Capture the cell that displays the provided text and extract its (X, Y) central coordinate. 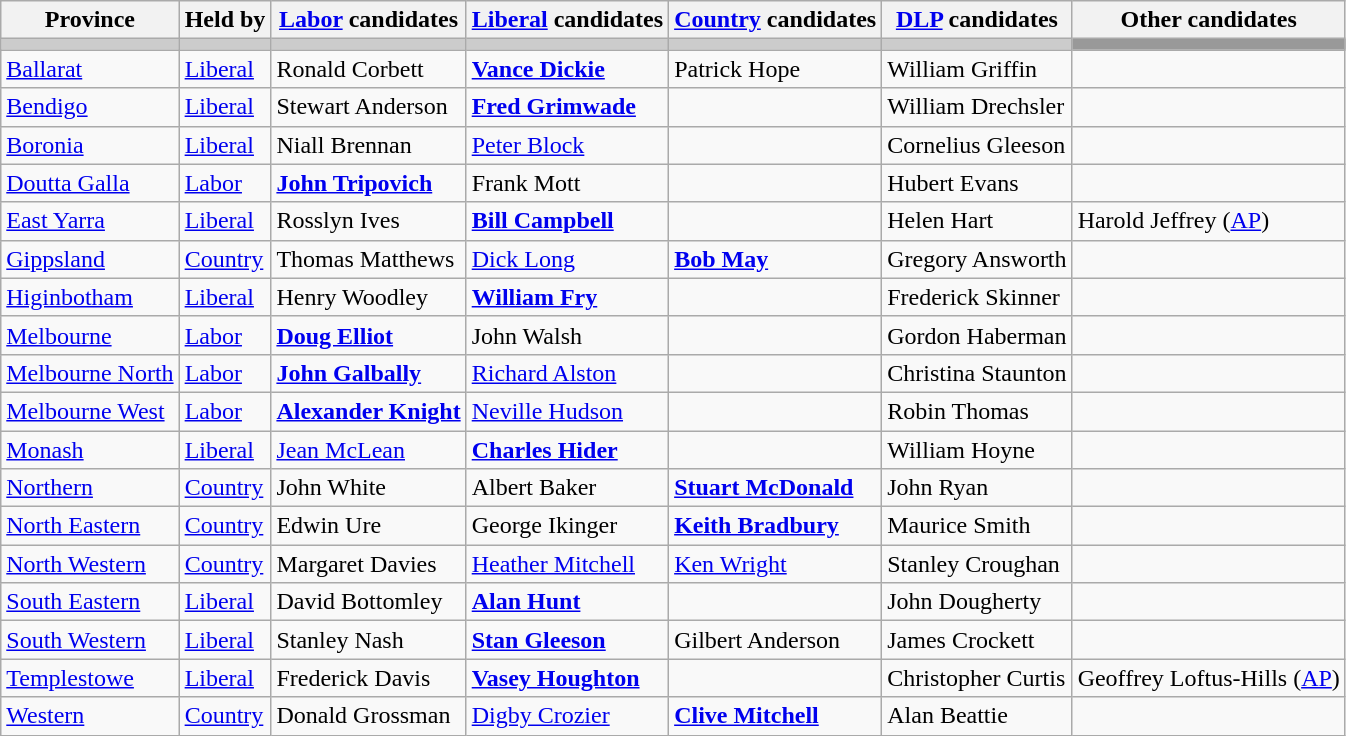
Doug Elliot (368, 335)
Bob May (776, 259)
Rosslyn Ives (368, 221)
Northern (90, 488)
Stuart McDonald (776, 488)
David Bottomley (368, 602)
John Dougherty (977, 602)
Hubert Evans (977, 183)
Christopher Curtis (977, 678)
Clive Mitchell (776, 716)
Christina Staunton (977, 373)
Liberal candidates (567, 20)
William Fry (567, 297)
South Western (90, 640)
Boronia (90, 145)
Geoffrey Loftus-Hills (AP) (1208, 678)
Dick Long (567, 259)
Helen Hart (977, 221)
Higinbotham (90, 297)
Melbourne North (90, 373)
Henry Woodley (368, 297)
John Galbally (368, 373)
George Ikinger (567, 526)
William Drechsler (977, 107)
Cornelius Gleeson (977, 145)
East Yarra (90, 221)
Doutta Galla (90, 183)
South Eastern (90, 602)
Keith Bradbury (776, 526)
Stan Gleeson (567, 640)
Stewart Anderson (368, 107)
Templestowe (90, 678)
Frank Mott (567, 183)
William Griffin (977, 69)
Maurice Smith (977, 526)
Patrick Hope (776, 69)
William Hoyne (977, 449)
Other candidates (1208, 20)
Gippsland (90, 259)
Province (90, 20)
Peter Block (567, 145)
Alan Beattie (977, 716)
Edwin Ure (368, 526)
Donald Grossman (368, 716)
Thomas Matthews (368, 259)
Charles Hider (567, 449)
Monash (90, 449)
Jean McLean (368, 449)
Bill Campbell (567, 221)
Ronald Corbett (368, 69)
James Crockett (977, 640)
Harold Jeffrey (AP) (1208, 221)
Alan Hunt (567, 602)
Western (90, 716)
Albert Baker (567, 488)
Melbourne West (90, 411)
John White (368, 488)
North Eastern (90, 526)
DLP candidates (977, 20)
Digby Crozier (567, 716)
Heather Mitchell (567, 564)
Alexander Knight (368, 411)
John Ryan (977, 488)
Vasey Houghton (567, 678)
Robin Thomas (977, 411)
Bendigo (90, 107)
Ken Wright (776, 564)
Stanley Nash (368, 640)
Neville Hudson (567, 411)
John Tripovich (368, 183)
John Walsh (567, 335)
Gordon Haberman (977, 335)
Labor candidates (368, 20)
Country candidates (776, 20)
Frederick Skinner (977, 297)
Fred Grimwade (567, 107)
Margaret Davies (368, 564)
Vance Dickie (567, 69)
Melbourne (90, 335)
Niall Brennan (368, 145)
Stanley Croughan (977, 564)
Gregory Answorth (977, 259)
Frederick Davis (368, 678)
Ballarat (90, 69)
Richard Alston (567, 373)
Held by (225, 20)
Gilbert Anderson (776, 640)
North Western (90, 564)
